Determine the (x, y) coordinate at the center of the cell enclosing the given text.  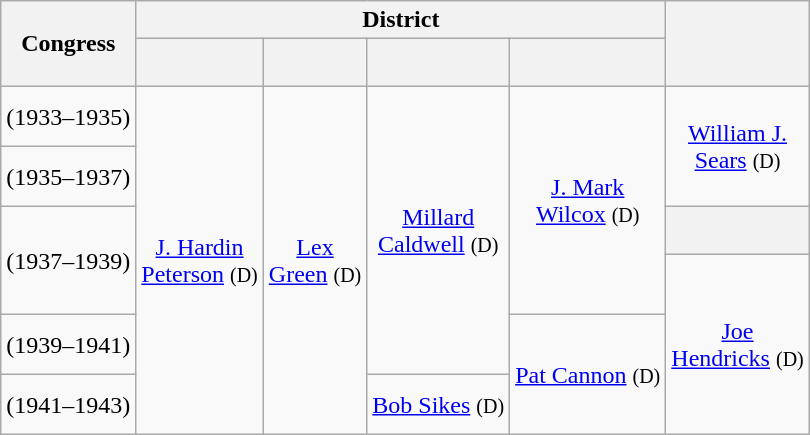
LexGreen (D) (314, 261)
Bob Sikes (D) (438, 405)
J. MarkWilcox (D) (588, 201)
District (401, 20)
William J.Sears (D) (738, 147)
Pat Cannon (D) (588, 375)
J. HardinPeterson (D) (200, 261)
(1933–1935) (68, 117)
(1939–1941) (68, 345)
(1937–1939) (68, 261)
(1935–1937) (68, 177)
JoeHendricks (D) (738, 345)
(1941–1943) (68, 405)
Congress (68, 44)
MillardCaldwell (D) (438, 231)
